Scan for the cell matching the given text and deliver its [X, Y] coordinate at center. 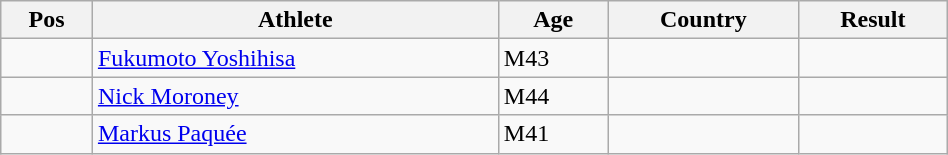
M44 [553, 96]
Result [872, 20]
Pos [47, 20]
Markus Paquée [295, 134]
M41 [553, 134]
Athlete [295, 20]
Age [553, 20]
M43 [553, 58]
Nick Moroney [295, 96]
Fukumoto Yoshihisa [295, 58]
Country [703, 20]
